Provide the (x, y) coordinate of the cell's center where the given text is located.  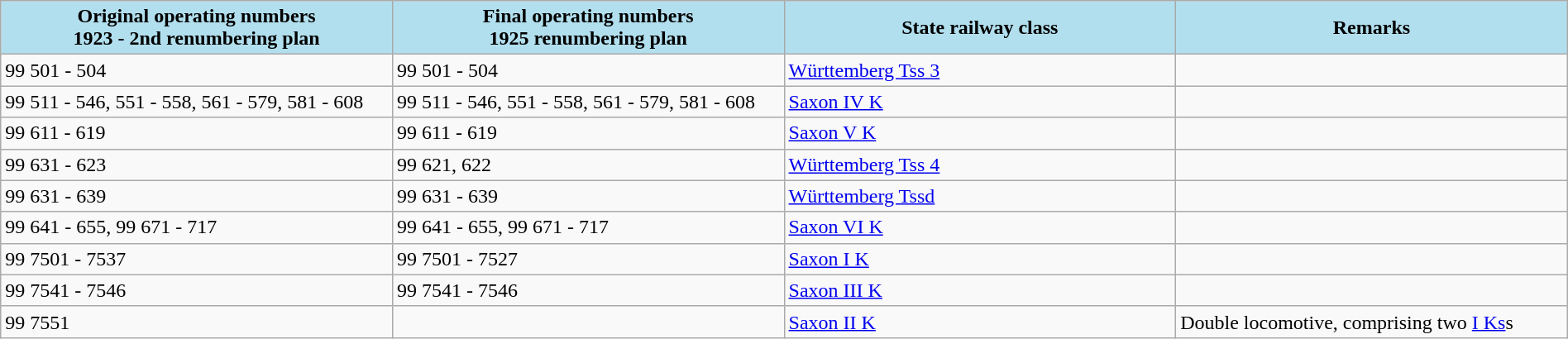
Saxon V K (980, 133)
Saxon III K (980, 290)
Württemberg Tss 3 (980, 70)
Saxon IV K (980, 102)
Final operating numbers 1925 renumbering plan (588, 28)
99 7551 (197, 322)
99 631 - 623 (197, 165)
Saxon II K (980, 322)
Saxon VI K (980, 227)
Double locomotive, comprising two I Kss (1372, 322)
99 7501 - 7527 (588, 259)
Saxon I K (980, 259)
99 7501 - 7537 (197, 259)
Württemberg Tssd (980, 196)
State railway class (980, 28)
Württemberg Tss 4 (980, 165)
Remarks (1372, 28)
99 621, 622 (588, 165)
Original operating numbers 1923 - 2nd renumbering plan (197, 28)
